From the cell containing the given text, extract its center point as [x, y] coordinate. 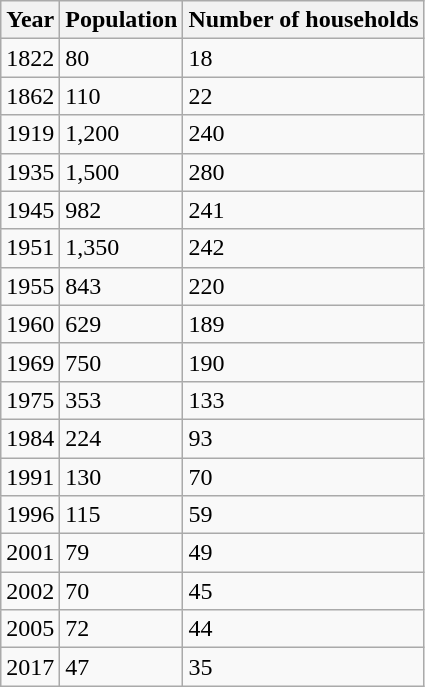
1945 [30, 210]
240 [304, 134]
982 [122, 210]
49 [304, 553]
190 [304, 362]
1955 [30, 286]
Year [30, 20]
750 [122, 362]
18 [304, 58]
1991 [30, 477]
1969 [30, 362]
59 [304, 515]
22 [304, 96]
1,200 [122, 134]
280 [304, 172]
1975 [30, 400]
1862 [30, 96]
2001 [30, 553]
220 [304, 286]
843 [122, 286]
44 [304, 629]
35 [304, 667]
1822 [30, 58]
93 [304, 438]
1935 [30, 172]
72 [122, 629]
1960 [30, 324]
353 [122, 400]
224 [122, 438]
629 [122, 324]
1,500 [122, 172]
130 [122, 477]
189 [304, 324]
115 [122, 515]
110 [122, 96]
2002 [30, 591]
79 [122, 553]
1919 [30, 134]
47 [122, 667]
241 [304, 210]
1951 [30, 248]
1,350 [122, 248]
133 [304, 400]
Number of households [304, 20]
1996 [30, 515]
Population [122, 20]
80 [122, 58]
242 [304, 248]
1984 [30, 438]
2017 [30, 667]
2005 [30, 629]
45 [304, 591]
